Return [x, y] of the center of cell containing provided text 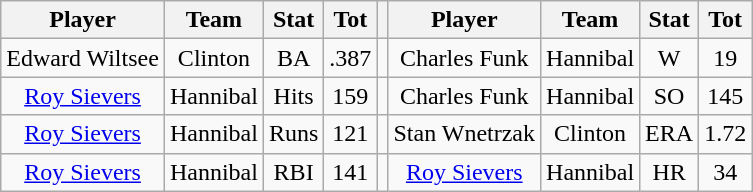
Edward Wiltsee [83, 58]
159 [350, 96]
1.72 [726, 134]
ERA [670, 134]
121 [350, 134]
Hits [293, 96]
145 [726, 96]
141 [350, 172]
W [670, 58]
HR [670, 172]
Stan Wnetrzak [464, 134]
BA [293, 58]
34 [726, 172]
19 [726, 58]
.387 [350, 58]
Runs [293, 134]
SO [670, 96]
RBI [293, 172]
